For the text-containing cell, return its midpoint in [X, Y] coordinate format. 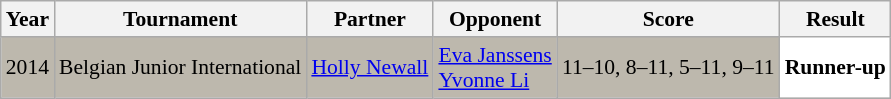
Opponent [494, 19]
2014 [28, 68]
Belgian Junior International [180, 68]
Tournament [180, 19]
Runner-up [836, 68]
Year [28, 19]
Result [836, 19]
Holly Newall [370, 68]
Eva Janssens Yvonne Li [494, 68]
Score [668, 19]
Partner [370, 19]
11–10, 8–11, 5–11, 9–11 [668, 68]
